Capture the cell that displays the provided text and extract its (x, y) central coordinate. 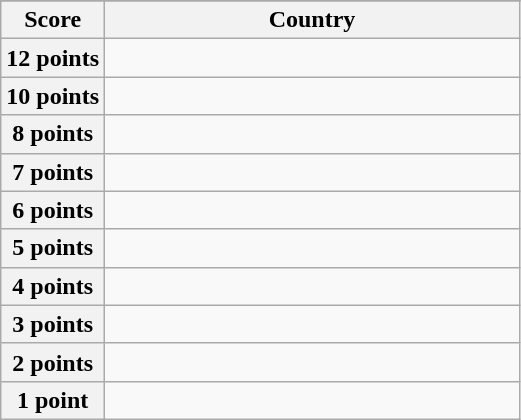
5 points (53, 248)
6 points (53, 210)
Score (53, 20)
4 points (53, 286)
2 points (53, 362)
Country (312, 20)
7 points (53, 172)
10 points (53, 96)
8 points (53, 134)
1 point (53, 400)
3 points (53, 324)
12 points (53, 58)
